Determine the [X, Y] coordinate at the center of the cell enclosing the given text.  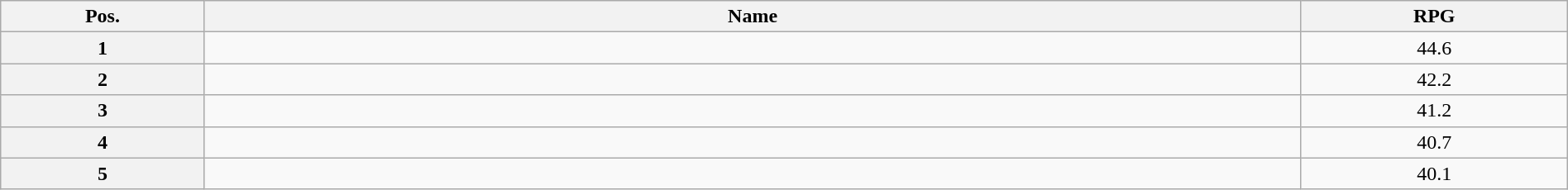
40.1 [1434, 173]
41.2 [1434, 111]
Pos. [103, 17]
40.7 [1434, 142]
Name [753, 17]
RPG [1434, 17]
3 [103, 111]
4 [103, 142]
2 [103, 79]
5 [103, 173]
1 [103, 48]
42.2 [1434, 79]
44.6 [1434, 48]
